Capture the cell that displays the provided text and extract its (x, y) central coordinate. 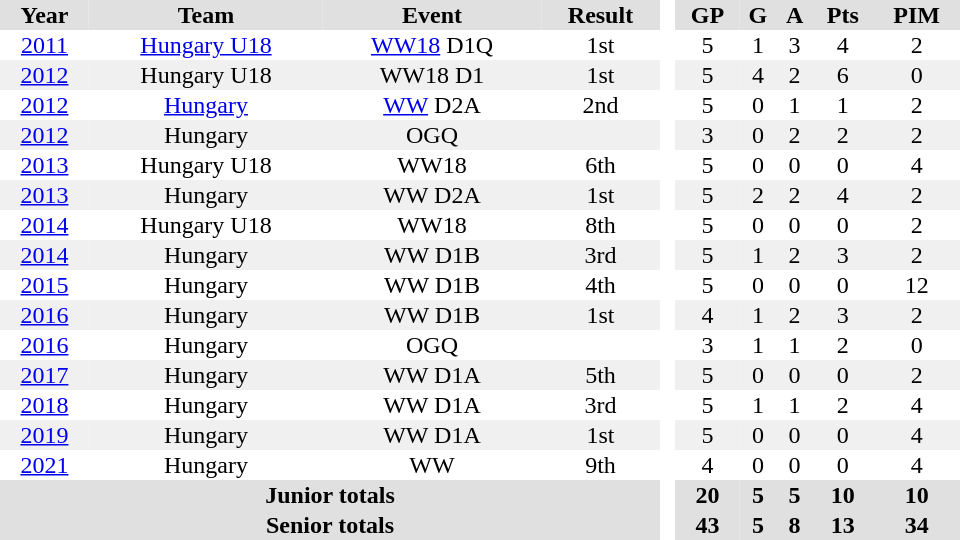
13 (842, 525)
Year (44, 15)
20 (708, 495)
WW18 D1 (432, 75)
2017 (44, 375)
12 (916, 285)
WW (432, 465)
PIM (916, 15)
34 (916, 525)
2011 (44, 45)
Junior totals (330, 495)
8th (600, 225)
Pts (842, 15)
8 (794, 525)
5th (600, 375)
6 (842, 75)
2015 (44, 285)
GP (708, 15)
2021 (44, 465)
4th (600, 285)
G (758, 15)
2018 (44, 405)
A (794, 15)
6th (600, 165)
Team (206, 15)
2nd (600, 105)
9th (600, 465)
43 (708, 525)
Result (600, 15)
WW18 D1Q (432, 45)
2019 (44, 435)
Senior totals (330, 525)
Event (432, 15)
